Identify which cell holds the provided text, then report its [X, Y] central coordinate. 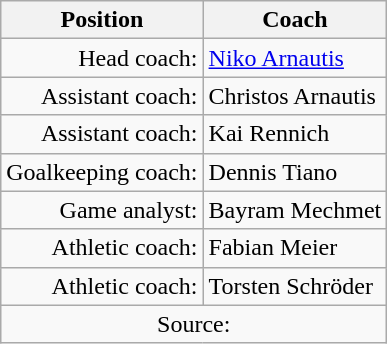
Fabian Meier [295, 248]
Game analyst: [102, 210]
Dennis Tiano [295, 172]
Bayram Mechmet [295, 210]
Coach [295, 20]
Torsten Schröder [295, 286]
Source: [194, 324]
Niko Arnautis [295, 58]
Goalkeeping coach: [102, 172]
Kai Rennich [295, 134]
Head coach: [102, 58]
Position [102, 20]
Christos Arnautis [295, 96]
